Locate the cell with the specified text and output its [x, y] center coordinate. 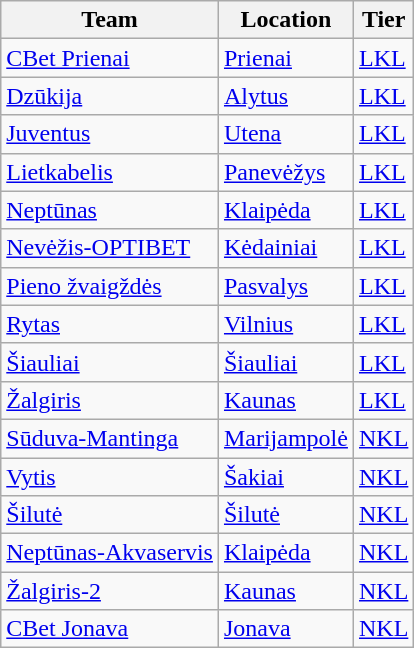
Sūduva-Mantinga [110, 438]
Alytus [286, 96]
Juventus [110, 134]
Jonava [286, 629]
CBet Prienai [110, 58]
Vilnius [286, 324]
Neptūnas [110, 210]
Neptūnas-Akvaservis [110, 553]
Nevėžis-OPTIBET [110, 248]
Marijampolė [286, 438]
Žalgiris [110, 400]
Prienai [286, 58]
Vytis [110, 477]
Utena [286, 134]
Dzūkija [110, 96]
Tier [383, 20]
Team [110, 20]
Žalgiris-2 [110, 591]
Lietkabelis [110, 172]
Pasvalys [286, 286]
Location [286, 20]
Panevėžys [286, 172]
CBet Jonava [110, 629]
Pieno žvaigždės [110, 286]
Kėdainiai [286, 248]
Rytas [110, 324]
Šakiai [286, 477]
